Return [x, y] of the center of cell containing provided text 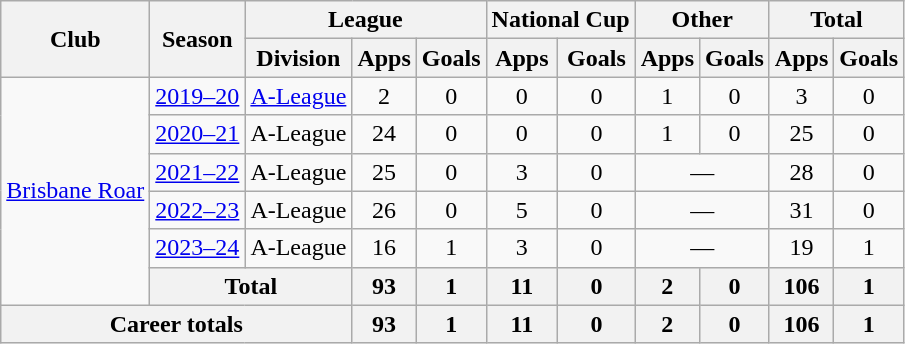
2021–22 [198, 172]
Club [76, 39]
19 [801, 248]
Season [198, 39]
Division [298, 58]
Career totals [176, 324]
Brisbane Roar [76, 191]
2020–21 [198, 134]
National Cup [560, 20]
28 [801, 172]
League [366, 20]
16 [384, 248]
24 [384, 134]
2019–20 [198, 96]
2022–23 [198, 210]
26 [384, 210]
Other [702, 20]
2023–24 [198, 248]
5 [522, 210]
31 [801, 210]
